Return [x, y] of the center of cell containing provided text 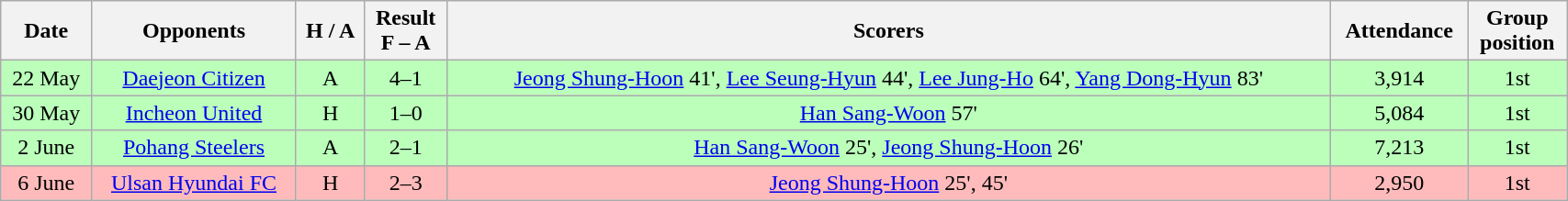
Jeong Shung-Hoon 41', Lee Seung-Hyun 44', Lee Jung-Ho 64', Yang Dong-Hyun 83' [888, 78]
H / A [331, 31]
Attendance [1398, 31]
Groupposition [1517, 31]
5,084 [1398, 113]
Daejeon Citizen [194, 78]
Opponents [194, 31]
Date [46, 31]
2,950 [1398, 183]
Incheon United [194, 113]
2–3 [406, 183]
4–1 [406, 78]
Han Sang-Woon 25', Jeong Shung-Hoon 26' [888, 148]
30 May [46, 113]
ResultF – A [406, 31]
Han Sang-Woon 57' [888, 113]
6 June [46, 183]
3,914 [1398, 78]
Jeong Shung-Hoon 25', 45' [888, 183]
22 May [46, 78]
1–0 [406, 113]
2 June [46, 148]
Ulsan Hyundai FC [194, 183]
7,213 [1398, 148]
Scorers [888, 31]
Pohang Steelers [194, 148]
2–1 [406, 148]
